Detect which cell encompasses the target text, then output its (x, y) center coordinate. 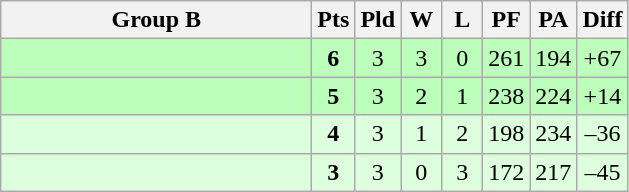
172 (506, 172)
224 (554, 96)
217 (554, 172)
PA (554, 20)
6 (334, 58)
198 (506, 134)
Pts (334, 20)
–36 (602, 134)
Group B (156, 20)
Diff (602, 20)
PF (506, 20)
W (422, 20)
4 (334, 134)
–45 (602, 172)
194 (554, 58)
261 (506, 58)
+14 (602, 96)
Pld (378, 20)
5 (334, 96)
L (462, 20)
+67 (602, 58)
234 (554, 134)
238 (506, 96)
